Extract the [X, Y] coordinate from the center of the cell holding the provided text.  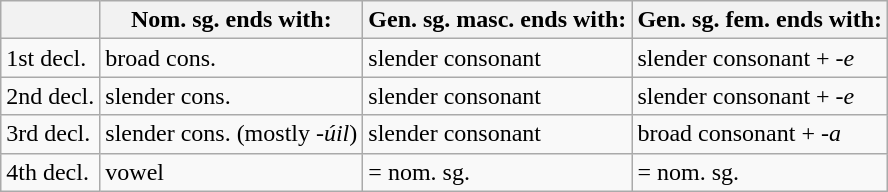
4th decl. [50, 172]
1st decl. [50, 58]
Gen. sg. fem. ends with: [760, 20]
broad cons. [232, 58]
vowel [232, 172]
Nom. sg. ends with: [232, 20]
3rd decl. [50, 134]
slender cons. [232, 96]
slender cons. (mostly -úil) [232, 134]
Gen. sg. masc. ends with: [498, 20]
broad consonant + -a [760, 134]
2nd decl. [50, 96]
